For the text-containing cell, return its midpoint in (X, Y) coordinate format. 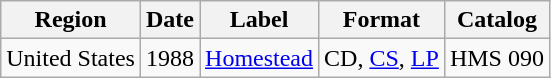
CD, CS, LP (382, 58)
Catalog (496, 20)
Label (260, 20)
Format (382, 20)
Region (71, 20)
1988 (170, 58)
United States (71, 58)
Date (170, 20)
HMS 090 (496, 58)
Homestead (260, 58)
